Identify which cell holds the provided text, then report its (X, Y) central coordinate. 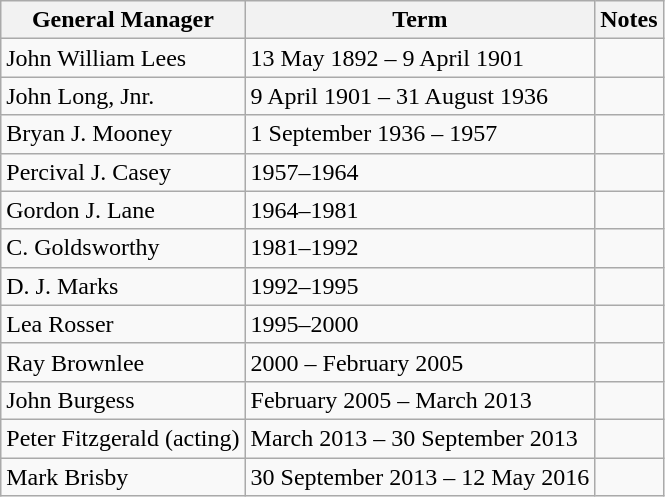
30 September 2013 – 12 May 2016 (420, 477)
1992–1995 (420, 286)
General Manager (123, 20)
1 September 1936 – 1957 (420, 134)
1957–1964 (420, 172)
February 2005 – March 2013 (420, 400)
March 2013 – 30 September 2013 (420, 438)
1981–1992 (420, 248)
Peter Fitzgerald (acting) (123, 438)
C. Goldsworthy (123, 248)
2000 – February 2005 (420, 362)
D. J. Marks (123, 286)
1964–1981 (420, 210)
Notes (629, 20)
John Burgess (123, 400)
Ray Brownlee (123, 362)
Percival J. Casey (123, 172)
John Long, Jnr. (123, 96)
Term (420, 20)
13 May 1892 – 9 April 1901 (420, 58)
Mark Brisby (123, 477)
Bryan J. Mooney (123, 134)
Lea Rosser (123, 324)
9 April 1901 – 31 August 1936 (420, 96)
1995–2000 (420, 324)
Gordon J. Lane (123, 210)
John William Lees (123, 58)
